Locate the cell with the specified text and output its [X, Y] center coordinate. 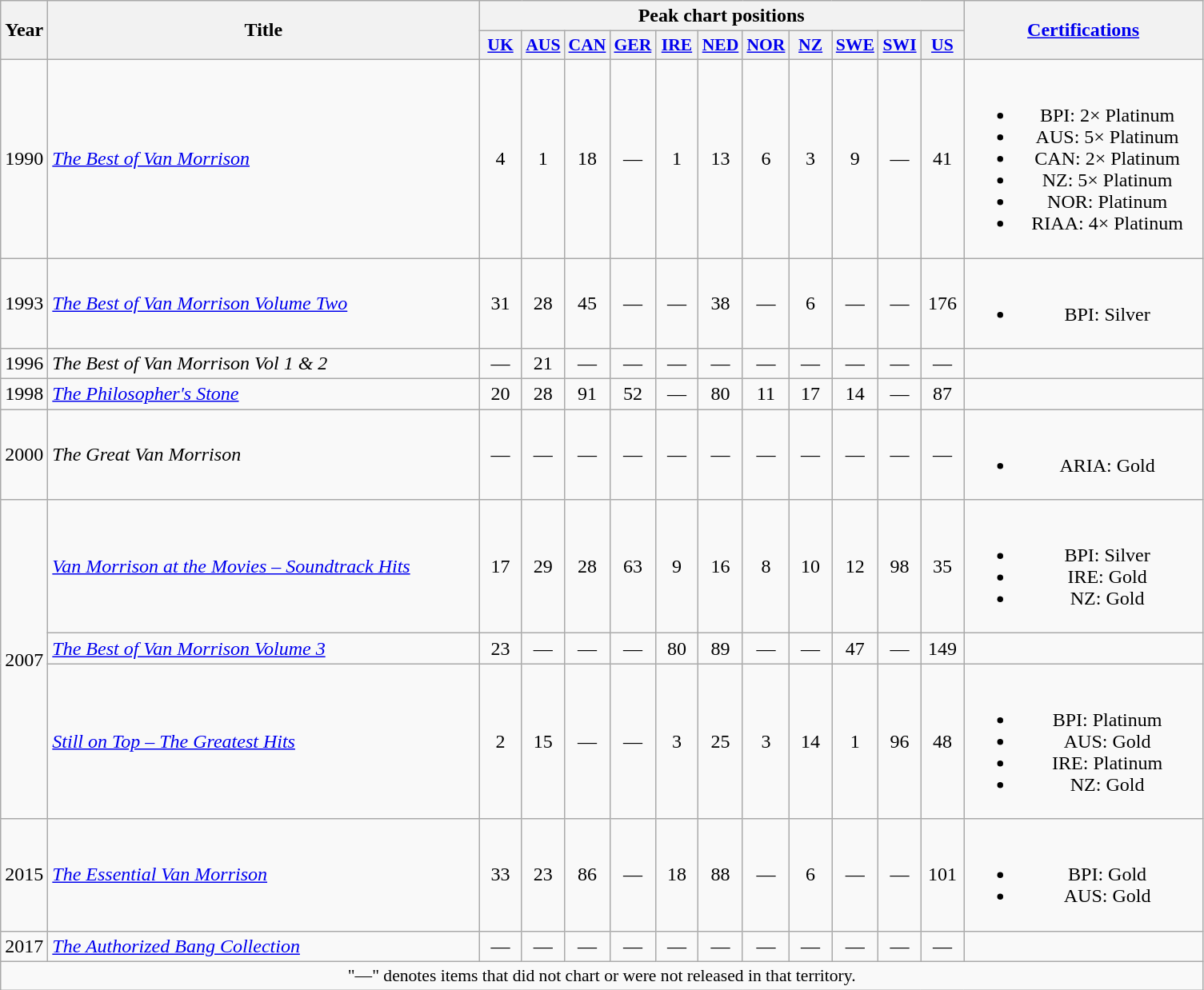
CAN [587, 46]
GER [632, 46]
The Best of Van Morrison Volume 3 [264, 649]
87 [942, 394]
NZ [810, 46]
Certifications [1083, 30]
The Philosopher's Stone [264, 394]
The Great Van Morrison [264, 454]
Peak chart positions [722, 16]
16 [721, 566]
8 [766, 566]
2000 [24, 454]
2007 [24, 659]
20 [501, 394]
176 [942, 302]
IRE [677, 46]
The Authorized Bang Collection [264, 946]
SWI [899, 46]
41 [942, 158]
38 [721, 302]
SWE [855, 46]
12 [855, 566]
NED [721, 46]
2 [501, 741]
149 [942, 649]
48 [942, 741]
10 [810, 566]
21 [542, 364]
BPI: SilverIRE: GoldNZ: Gold [1083, 566]
US [942, 46]
29 [542, 566]
The Essential Van Morrison [264, 875]
4 [501, 158]
The Best of Van Morrison [264, 158]
Van Morrison at the Movies – Soundtrack Hits [264, 566]
Still on Top – The Greatest Hits [264, 741]
2017 [24, 946]
89 [721, 649]
AUS [542, 46]
BPI: Silver [1083, 302]
91 [587, 394]
96 [899, 741]
86 [587, 875]
11 [766, 394]
13 [721, 158]
98 [899, 566]
1990 [24, 158]
31 [501, 302]
35 [942, 566]
UK [501, 46]
The Best of Van Morrison Vol 1 & 2 [264, 364]
2015 [24, 875]
BPI: 2× PlatinumAUS: 5× PlatinumCAN: 2× PlatinumNZ: 5× PlatinumNOR: PlatinumRIAA: 4× Platinum [1083, 158]
NOR [766, 46]
1996 [24, 364]
ARIA: Gold [1083, 454]
1993 [24, 302]
45 [587, 302]
88 [721, 875]
101 [942, 875]
Year [24, 30]
1998 [24, 394]
52 [632, 394]
"—" denotes items that did not chart or were not released in that territory. [602, 976]
The Best of Van Morrison Volume Two [264, 302]
47 [855, 649]
63 [632, 566]
33 [501, 875]
BPI: PlatinumAUS: GoldIRE: PlatinumNZ: Gold [1083, 741]
25 [721, 741]
15 [542, 741]
Title [264, 30]
BPI: GoldAUS: Gold [1083, 875]
